Capture the cell that displays the provided text and extract its (X, Y) central coordinate. 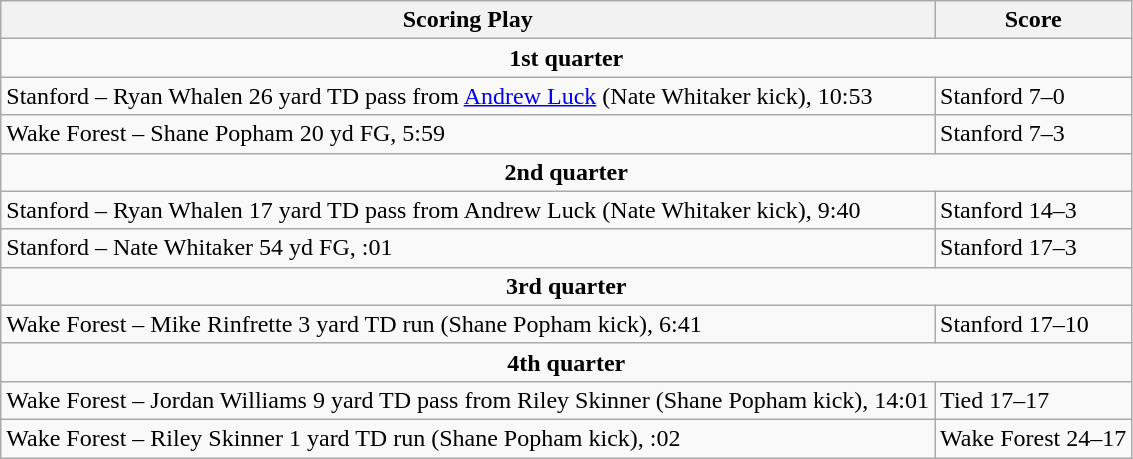
3rd quarter (566, 286)
Stanford 17–10 (1034, 324)
Stanford 14–3 (1034, 210)
Stanford 7–3 (1034, 134)
Wake Forest – Jordan Williams 9 yard TD pass from Riley Skinner (Shane Popham kick), 14:01 (468, 400)
2nd quarter (566, 172)
Wake Forest – Mike Rinfrette 3 yard TD run (Shane Popham kick), 6:41 (468, 324)
Wake Forest 24–17 (1034, 438)
Stanford 17–3 (1034, 248)
Scoring Play (468, 20)
Stanford – Nate Whitaker 54 yd FG, :01 (468, 248)
1st quarter (566, 58)
Stanford 7–0 (1034, 96)
Stanford – Ryan Whalen 17 yard TD pass from Andrew Luck (Nate Whitaker kick), 9:40 (468, 210)
Wake Forest – Riley Skinner 1 yard TD run (Shane Popham kick), :02 (468, 438)
Wake Forest – Shane Popham 20 yd FG, 5:59 (468, 134)
4th quarter (566, 362)
Stanford – Ryan Whalen 26 yard TD pass from Andrew Luck (Nate Whitaker kick), 10:53 (468, 96)
Tied 17–17 (1034, 400)
Score (1034, 20)
